Find where the given text appears and provide that cell's center as (x, y) coordinate. 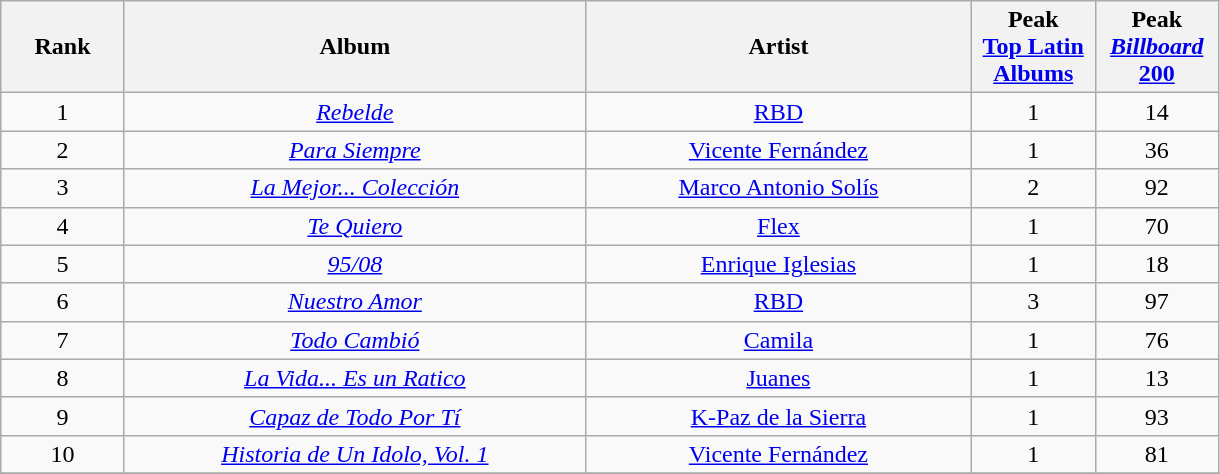
Camila (778, 340)
Peak Top Latin Albums (1033, 47)
4 (63, 226)
13 (1157, 378)
76 (1157, 340)
10 (63, 454)
7 (63, 340)
Nuestro Amor (354, 302)
Artist (778, 47)
Peak Billboard 200 (1157, 47)
Capaz de Todo Por Tí (354, 416)
Rebelde (354, 112)
8 (63, 378)
La Vida... Es un Ratico (354, 378)
95/08 (354, 264)
Marco Antonio Solís (778, 188)
93 (1157, 416)
K-Paz de la Sierra (778, 416)
Para Siempre (354, 150)
97 (1157, 302)
Enrique Iglesias (778, 264)
Flex (778, 226)
Todo Cambió (354, 340)
70 (1157, 226)
9 (63, 416)
Juanes (778, 378)
6 (63, 302)
92 (1157, 188)
14 (1157, 112)
36 (1157, 150)
Album (354, 47)
81 (1157, 454)
Te Quiero (354, 226)
La Mejor... Colección (354, 188)
Rank (63, 47)
Historia de Un Idolo, Vol. 1 (354, 454)
18 (1157, 264)
5 (63, 264)
